Return the [X, Y] coordinate for the center point of the cell that contains the specified text.  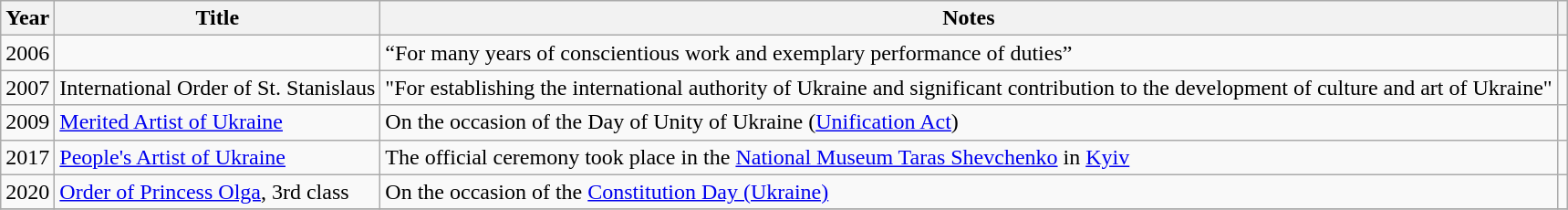
On the occasion of the Day of Unity of Ukraine (Unification Act) [969, 122]
Title [217, 18]
On the occasion of the Constitution Day (Ukraine) [969, 192]
The official ceremony took place in the National Museum Taras Shevchenko in Kyiv [969, 157]
International Order of St. Stanislaus [217, 88]
Order of Princess Olga, 3rd class [217, 192]
Merited Artist of Ukraine [217, 122]
2017 [27, 157]
Year [27, 18]
Notes [969, 18]
"For establishing the international authority of Ukraine and significant contribution to the development of culture and art of Ukraine" [969, 88]
2006 [27, 53]
2007 [27, 88]
People's Artist of Ukraine [217, 157]
2009 [27, 122]
“For many years of conscientious work and exemplary performance of duties” [969, 53]
2020 [27, 192]
